For the text-containing cell, return its midpoint in (X, Y) coordinate format. 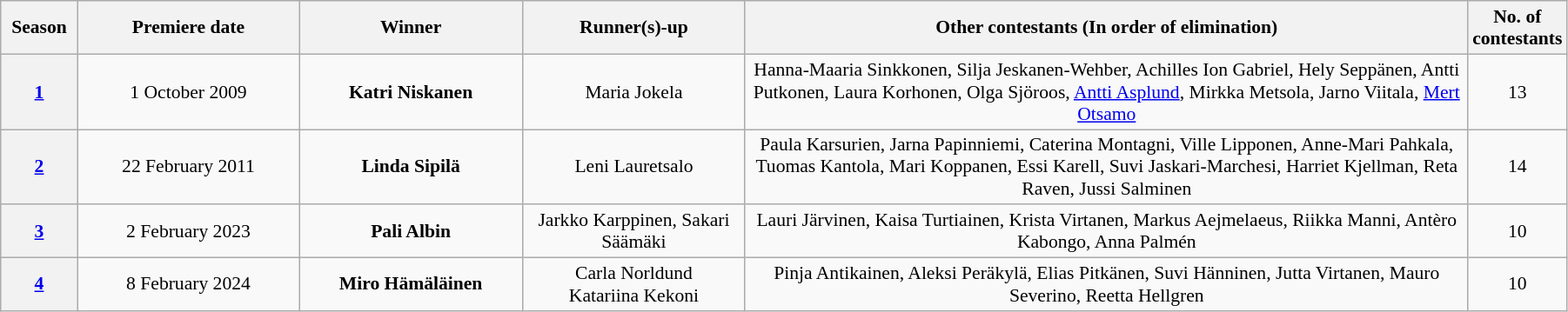
Other contestants (In order of elimination) (1107, 28)
14 (1518, 167)
8 February 2024 (188, 285)
Lauri Järvinen, Kaisa Turtiainen, Krista Virtanen, Markus Aejmelaeus, Riikka Manni, Antèro Kabongo, Anna Palmén (1107, 231)
Pinja Antikainen, Aleksi Peräkylä, Elias Pitkänen, Suvi Hänninen, Jutta Virtanen, Mauro Severino, Reetta Hellgren (1107, 285)
Maria Jokela (634, 92)
Winner (411, 28)
Miro Hämäläinen (411, 285)
3 (40, 231)
22 February 2011 (188, 167)
Carla NorldundKatariina Kekoni (634, 285)
Runner(s)-up (634, 28)
13 (1518, 92)
No. of contestants (1518, 28)
Leni Lauretsalo (634, 167)
2 (40, 167)
Katri Niskanen (411, 92)
4 (40, 285)
Pali Albin (411, 231)
Linda Sipilä (411, 167)
1 October 2009 (188, 92)
Season (40, 28)
Jarkko Karppinen, Sakari Säämäki (634, 231)
Premiere date (188, 28)
2 February 2023 (188, 231)
1 (40, 92)
